Search for the cell housing the specified text and yield its [X, Y] center coordinate. 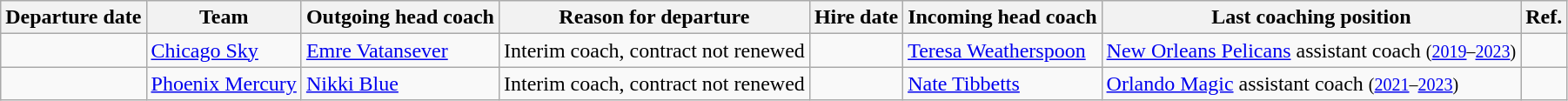
Nikki Blue [400, 84]
Team [224, 17]
Hire date [856, 17]
New Orleans Pelicans assistant coach (2019–2023) [1311, 50]
Nate Tibbetts [1002, 84]
Ref. [1544, 17]
Reason for departure [654, 17]
Emre Vatansever [400, 50]
Teresa Weatherspoon [1002, 50]
Outgoing head coach [400, 17]
Chicago Sky [224, 50]
Departure date [73, 17]
Last coaching position [1311, 17]
Phoenix Mercury [224, 84]
Orlando Magic assistant coach (2021–2023) [1311, 84]
Incoming head coach [1002, 17]
